From the cell containing the given text, extract its center point as [x, y] coordinate. 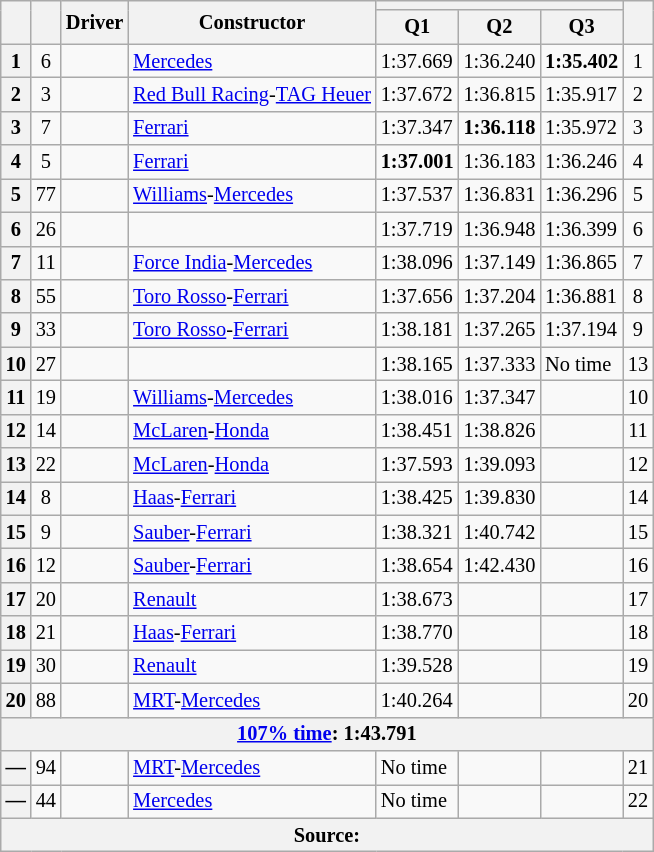
Driver [94, 22]
Q1 [418, 27]
1:37.656 [418, 296]
1:39.528 [418, 666]
27 [46, 364]
1:38.654 [418, 565]
1:36.881 [582, 296]
1:36.815 [500, 94]
Red Bull Racing-TAG Heuer [252, 94]
1:38.165 [418, 364]
1:37.265 [500, 330]
1:37.204 [500, 296]
1:36.865 [582, 263]
1:37.149 [500, 263]
1:38.321 [418, 532]
1:36.118 [500, 128]
26 [46, 229]
1:38.096 [418, 263]
1:39.093 [500, 465]
1:38.016 [418, 397]
107% time: 1:43.791 [327, 734]
1:38.425 [418, 498]
44 [46, 801]
1:42.430 [500, 565]
1:35.402 [582, 61]
1:37.672 [418, 94]
1:37.593 [418, 465]
1:38.770 [418, 633]
1:37.194 [582, 330]
1:36.831 [500, 195]
1:37.537 [418, 195]
88 [46, 700]
55 [46, 296]
1:37.719 [418, 229]
1:36.240 [500, 61]
1:36.948 [500, 229]
77 [46, 195]
Source: [327, 835]
1:37.669 [418, 61]
1:38.826 [500, 431]
Force India-Mercedes [252, 263]
1:39.830 [500, 498]
Constructor [252, 22]
1:40.264 [418, 700]
1:36.246 [582, 162]
Q2 [500, 27]
Q3 [582, 27]
1:40.742 [500, 532]
1:35.972 [582, 128]
30 [46, 666]
33 [46, 330]
1:36.399 [582, 229]
1:37.001 [418, 162]
1:38.451 [418, 431]
1:38.181 [418, 330]
1:38.673 [418, 599]
94 [46, 767]
1:36.183 [500, 162]
1:35.917 [582, 94]
1:37.333 [500, 364]
1:36.296 [582, 195]
